Identify which cell holds the provided text, then report its [x, y] central coordinate. 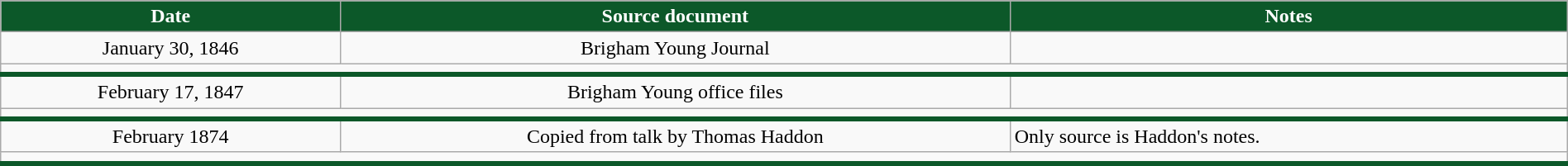
Only source is Haddon's notes. [1288, 135]
Copied from talk by Thomas Haddon [676, 135]
Notes [1288, 17]
February 1874 [170, 135]
Date [170, 17]
Source document [676, 17]
Brigham Young office files [676, 91]
February 17, 1847 [170, 91]
Brigham Young Journal [676, 48]
January 30, 1846 [170, 48]
